Determine the (X, Y) coordinate at the center of the cell enclosing the given text.  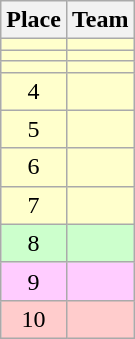
9 (34, 281)
4 (34, 91)
6 (34, 167)
10 (34, 319)
7 (34, 205)
Team (100, 20)
8 (34, 243)
Place (34, 20)
5 (34, 129)
